Find where the given text appears and provide that cell's center as [x, y] coordinate. 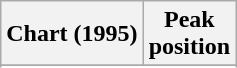
Chart (1995) [72, 34]
Peakposition [189, 34]
